Output the (X, Y) coordinate of the center of the cell containing the given text.  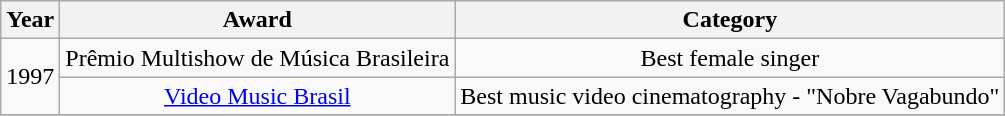
1997 (30, 77)
Best female singer (730, 58)
Video Music Brasil (258, 96)
Year (30, 20)
Best music video cinematography - "Nobre Vagabundo" (730, 96)
Award (258, 20)
Category (730, 20)
Prêmio Multishow de Música Brasileira (258, 58)
